Locate the cell with the specified text and output its (x, y) center coordinate. 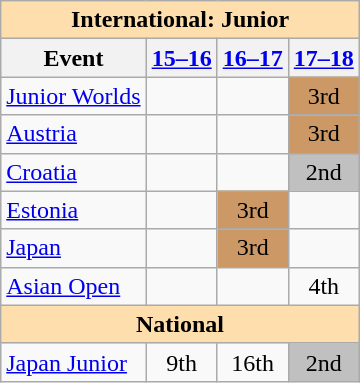
Austria (74, 134)
Croatia (74, 172)
16–17 (252, 58)
16th (252, 362)
Estonia (74, 210)
National (180, 324)
Junior Worlds (74, 96)
Japan (74, 248)
15–16 (182, 58)
4th (324, 286)
Event (74, 58)
Japan Junior (74, 362)
17–18 (324, 58)
International: Junior (180, 20)
Asian Open (74, 286)
9th (182, 362)
